Find where the given text appears and provide that cell's center as [X, Y] coordinate. 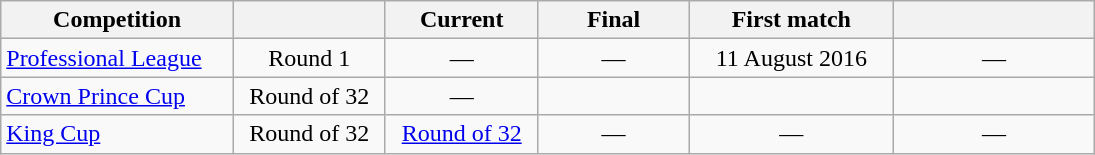
First match [792, 20]
Professional League [118, 58]
Competition [118, 20]
Current [462, 20]
King Cup [118, 134]
Crown Prince Cup [118, 96]
11 August 2016 [792, 58]
Round 1 [308, 58]
Final [613, 20]
